Scan for the cell matching the given text and deliver its (X, Y) coordinate at center. 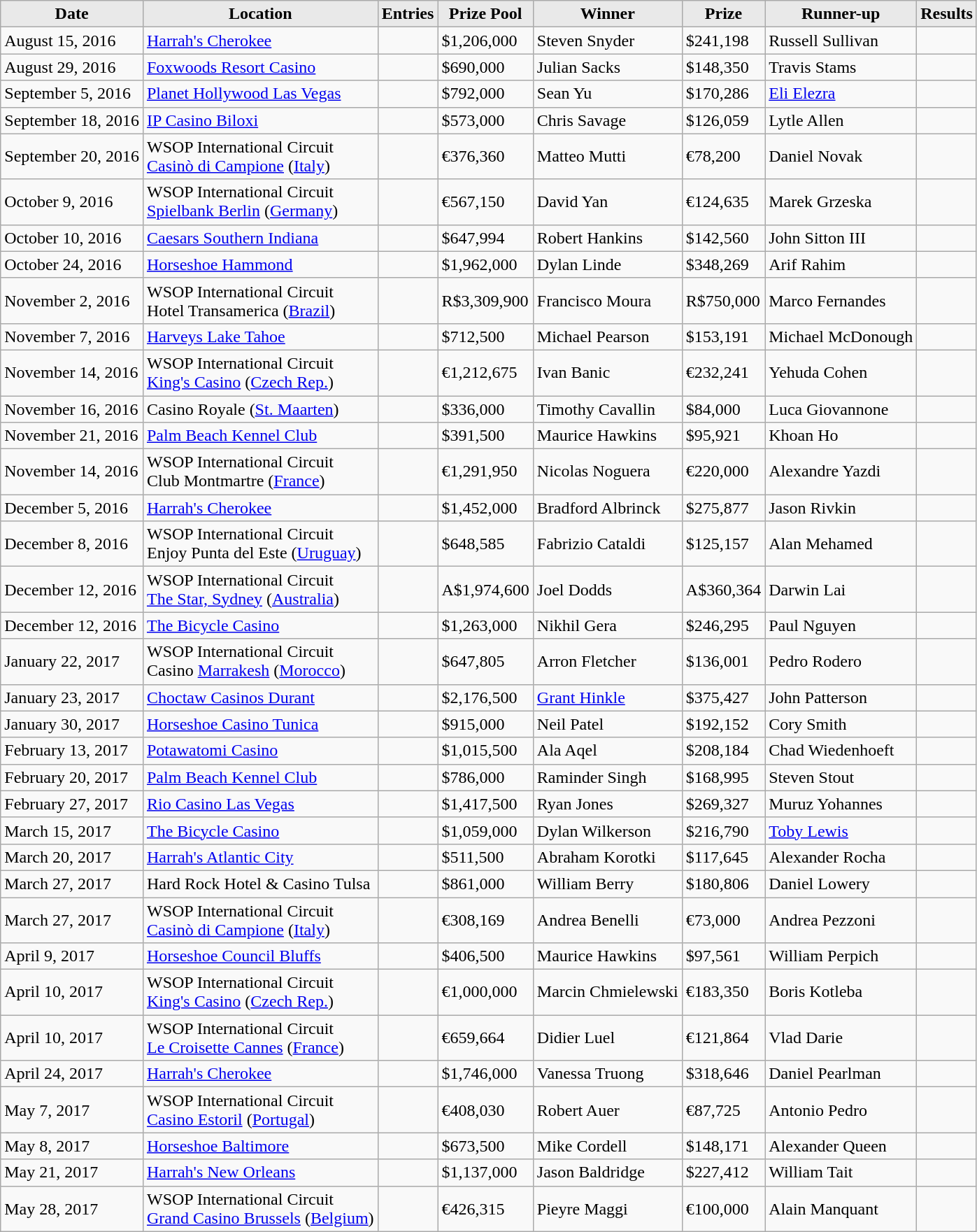
$1,206,000 (485, 41)
€1,212,675 (485, 372)
$348,269 (723, 264)
$690,000 (485, 67)
Vanessa Truong (607, 1074)
€100,000 (723, 1209)
Alain Manquant (841, 1209)
Location (260, 14)
€659,664 (485, 1038)
Horseshoe Baltimore (260, 1146)
Harrah's Atlantic City (260, 857)
Andrea Pezzoni (841, 919)
Pedro Rodero (841, 662)
$97,561 (723, 956)
January 22, 2017 (72, 662)
A$1,974,600 (485, 589)
$2,176,500 (485, 698)
Casino Royale (St. Maarten) (260, 409)
December 5, 2016 (72, 508)
€426,315 (485, 1209)
John Patterson (841, 698)
€78,200 (723, 157)
January 30, 2017 (72, 724)
Entries (408, 14)
€124,635 (723, 201)
€183,350 (723, 992)
John Sitton III (841, 238)
Harveys Lake Tahoe (260, 337)
€73,000 (723, 919)
December 8, 2016 (72, 544)
WSOP International CircuitGrand Casino Brussels (Belgium) (260, 1209)
Muruz Yohannes (841, 804)
Toby Lewis (841, 830)
Lytle Allen (841, 120)
$573,000 (485, 120)
September 5, 2016 (72, 94)
$168,995 (723, 777)
David Yan (607, 201)
Planet Hollywood Las Vegas (260, 94)
Andrea Benelli (607, 919)
$1,962,000 (485, 264)
Robert Auer (607, 1110)
Paul Nguyen (841, 625)
Alexander Rocha (841, 857)
Potawatomi Casino (260, 751)
$136,001 (723, 662)
A$360,364 (723, 589)
$269,327 (723, 804)
$712,500 (485, 337)
Harrah's New Orleans (260, 1173)
February 27, 2017 (72, 804)
Daniel Pearlman (841, 1074)
Bradford Albrinck (607, 508)
$1,137,000 (485, 1173)
$275,877 (723, 508)
Ala Aqel (607, 751)
Marek Grzeska (841, 201)
Didier Luel (607, 1038)
Russell Sullivan (841, 41)
Michael Pearson (607, 337)
WSOP International CircuitSpielbank Berlin (Germany) (260, 201)
February 20, 2017 (72, 777)
Horseshoe Hammond (260, 264)
Rio Casino Las Vegas (260, 804)
WSOP International CircuitHotel Transamerica (Brazil) (260, 301)
Pieyre Maggi (607, 1209)
$648,585 (485, 544)
$792,000 (485, 94)
William Berry (607, 884)
$192,152 (723, 724)
$915,000 (485, 724)
$647,994 (485, 238)
Timothy Cavallin (607, 409)
May 21, 2017 (72, 1173)
Marcin Chmielewski (607, 992)
Khoan Ho (841, 436)
Jason Rivkin (841, 508)
WSOP International CircuitLe Croisette Cannes (France) (260, 1038)
Dylan Wilkerson (607, 830)
September 20, 2016 (72, 157)
Winner (607, 14)
Ivan Banic (607, 372)
September 18, 2016 (72, 120)
November 7, 2016 (72, 337)
WSOP International CircuitEnjoy Punta del Este (Uruguay) (260, 544)
$208,184 (723, 751)
Mike Cordell (607, 1146)
Robert Hankins (607, 238)
$216,790 (723, 830)
Steven Stout (841, 777)
$391,500 (485, 436)
$241,198 (723, 41)
Results (947, 14)
Neil Patel (607, 724)
$318,646 (723, 1074)
$126,059 (723, 120)
March 15, 2017 (72, 830)
$1,263,000 (485, 625)
$84,000 (723, 409)
$117,645 (723, 857)
Abraham Korotki (607, 857)
Daniel Lowery (841, 884)
WSOP International CircuitThe Star, Sydney (Australia) (260, 589)
$786,000 (485, 777)
$170,286 (723, 94)
€87,725 (723, 1110)
WSOP International CircuitCasino Estoril (Portugal) (260, 1110)
€1,291,950 (485, 472)
Vlad Darie (841, 1038)
October 24, 2016 (72, 264)
Grant Hinkle (607, 698)
Daniel Novak (841, 157)
Alexandre Yazdi (841, 472)
Caesars Southern Indiana (260, 238)
$125,157 (723, 544)
Steven Snyder (607, 41)
$336,000 (485, 409)
R$750,000 (723, 301)
$673,500 (485, 1146)
Joel Dodds (607, 589)
Horseshoe Council Bluffs (260, 956)
$246,295 (723, 625)
Chad Wiedenhoeft (841, 751)
Boris Kotleba (841, 992)
Luca Giovannone (841, 409)
$647,805 (485, 662)
October 10, 2016 (72, 238)
Choctaw Casinos Durant (260, 698)
Antonio Pedro (841, 1110)
Alan Mehamed (841, 544)
Prize (723, 14)
WSOP International CircuitCasino Marrakesh (Morocco) (260, 662)
November 2, 2016 (72, 301)
Julian Sacks (607, 67)
$375,427 (723, 698)
April 9, 2017 (72, 956)
William Tait (841, 1173)
Runner-up (841, 14)
€220,000 (723, 472)
May 8, 2017 (72, 1146)
August 29, 2016 (72, 67)
Date (72, 14)
August 15, 2016 (72, 41)
Sean Yu (607, 94)
Darwin Lai (841, 589)
WSOP International CircuitClub Montmartre (France) (260, 472)
Chris Savage (607, 120)
October 9, 2016 (72, 201)
Prize Pool (485, 14)
Alexander Queen (841, 1146)
$95,921 (723, 436)
€567,150 (485, 201)
April 24, 2017 (72, 1074)
Nicolas Noguera (607, 472)
William Perpich (841, 956)
Jason Baldridge (607, 1173)
€308,169 (485, 919)
$1,746,000 (485, 1074)
Horseshoe Casino Tunica (260, 724)
$406,500 (485, 956)
Yehuda Cohen (841, 372)
$1,015,500 (485, 751)
$861,000 (485, 884)
November 16, 2016 (72, 409)
$148,171 (723, 1146)
Matteo Mutti (607, 157)
November 21, 2016 (72, 436)
February 13, 2017 (72, 751)
R$3,309,900 (485, 301)
Fabrizio Cataldi (607, 544)
January 23, 2017 (72, 698)
$153,191 (723, 337)
€232,241 (723, 372)
Raminder Singh (607, 777)
Arif Rahim (841, 264)
$1,059,000 (485, 830)
$180,806 (723, 884)
Eli Elezra (841, 94)
Cory Smith (841, 724)
€408,030 (485, 1110)
Michael McDonough (841, 337)
Hard Rock Hotel & Casino Tulsa (260, 884)
€376,360 (485, 157)
Marco Fernandes (841, 301)
Ryan Jones (607, 804)
$511,500 (485, 857)
Francisco Moura (607, 301)
$1,452,000 (485, 508)
$148,350 (723, 67)
Arron Fletcher (607, 662)
$142,560 (723, 238)
$1,417,500 (485, 804)
Dylan Linde (607, 264)
Nikhil Gera (607, 625)
March 20, 2017 (72, 857)
Travis Stams (841, 67)
€121,864 (723, 1038)
€1,000,000 (485, 992)
May 28, 2017 (72, 1209)
IP Casino Biloxi (260, 120)
May 7, 2017 (72, 1110)
Foxwoods Resort Casino (260, 67)
$227,412 (723, 1173)
